Determine the [X, Y] coordinate at the center of the cell enclosing the given text.  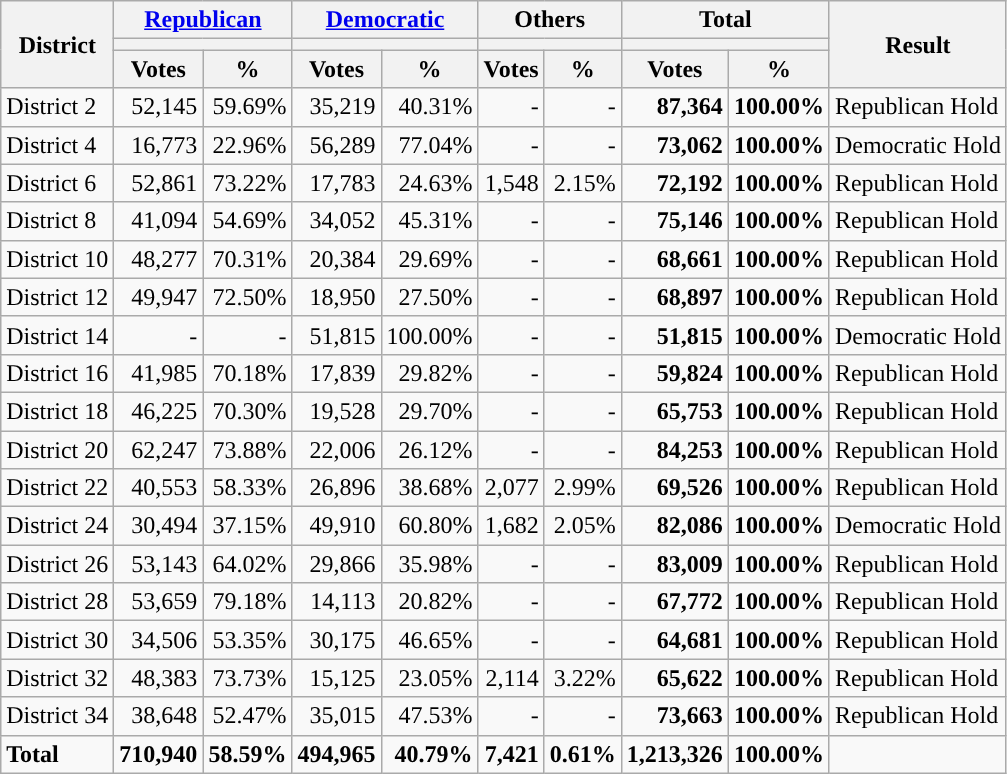
34,506 [158, 640]
58.59% [248, 754]
40.79% [430, 754]
2,077 [511, 488]
District 32 [58, 678]
69,526 [674, 488]
1,548 [511, 183]
30,175 [336, 640]
59,824 [674, 373]
73.22% [248, 183]
20.82% [430, 602]
0.61% [582, 754]
District 14 [58, 335]
22,006 [336, 449]
7,421 [511, 754]
Result [918, 44]
20,384 [336, 259]
District 16 [58, 373]
3.22% [582, 678]
52,145 [158, 107]
29.70% [430, 411]
30,494 [158, 526]
60.80% [430, 526]
2.05% [582, 526]
64,681 [674, 640]
District 30 [58, 640]
2,114 [511, 678]
District 26 [58, 564]
82,086 [674, 526]
53,143 [158, 564]
67,772 [674, 602]
65,753 [674, 411]
23.05% [430, 678]
35.98% [430, 564]
70.30% [248, 411]
District 22 [58, 488]
Democratic [385, 20]
District 20 [58, 449]
2.15% [582, 183]
710,940 [158, 754]
District 2 [58, 107]
52.47% [248, 716]
46.65% [430, 640]
District 4 [58, 145]
70.31% [248, 259]
District 8 [58, 221]
35,219 [336, 107]
47.53% [430, 716]
38.68% [430, 488]
75,146 [674, 221]
37.15% [248, 526]
24.63% [430, 183]
27.50% [430, 297]
49,947 [158, 297]
District 10 [58, 259]
73,062 [674, 145]
29.69% [430, 259]
494,965 [336, 754]
72.50% [248, 297]
48,277 [158, 259]
Others [550, 20]
64.02% [248, 564]
87,364 [674, 107]
District 18 [58, 411]
34,052 [336, 221]
38,648 [158, 716]
68,661 [674, 259]
58.33% [248, 488]
1,682 [511, 526]
77.04% [430, 145]
40,553 [158, 488]
19,528 [336, 411]
17,839 [336, 373]
District 24 [58, 526]
65,622 [674, 678]
73.88% [248, 449]
52,861 [158, 183]
18,950 [336, 297]
26.12% [430, 449]
83,009 [674, 564]
53.35% [248, 640]
40.31% [430, 107]
72,192 [674, 183]
68,897 [674, 297]
73.73% [248, 678]
45.31% [430, 221]
54.69% [248, 221]
14,113 [336, 602]
35,015 [336, 716]
49,910 [336, 526]
2.99% [582, 488]
84,253 [674, 449]
79.18% [248, 602]
District 6 [58, 183]
73,663 [674, 716]
Republican [203, 20]
15,125 [336, 678]
53,659 [158, 602]
District 34 [58, 716]
29.82% [430, 373]
District 28 [58, 602]
56,289 [336, 145]
17,783 [336, 183]
1,213,326 [674, 754]
46,225 [158, 411]
District [58, 44]
41,094 [158, 221]
22.96% [248, 145]
48,383 [158, 678]
District 12 [58, 297]
70.18% [248, 373]
26,896 [336, 488]
62,247 [158, 449]
29,866 [336, 564]
16,773 [158, 145]
59.69% [248, 107]
41,985 [158, 373]
